Capture the cell that displays the provided text and extract its (x, y) central coordinate. 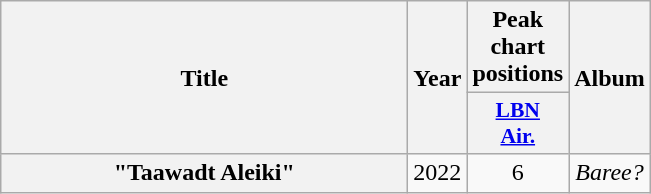
Peak chart positions (518, 47)
Title (204, 78)
6 (518, 173)
Year (438, 78)
"Taawadt Aleiki" (204, 173)
Baree? (610, 173)
LBNAir. (518, 124)
2022 (438, 173)
Album (610, 78)
